Extract the [x, y] coordinate from the center of the cell holding the provided text.  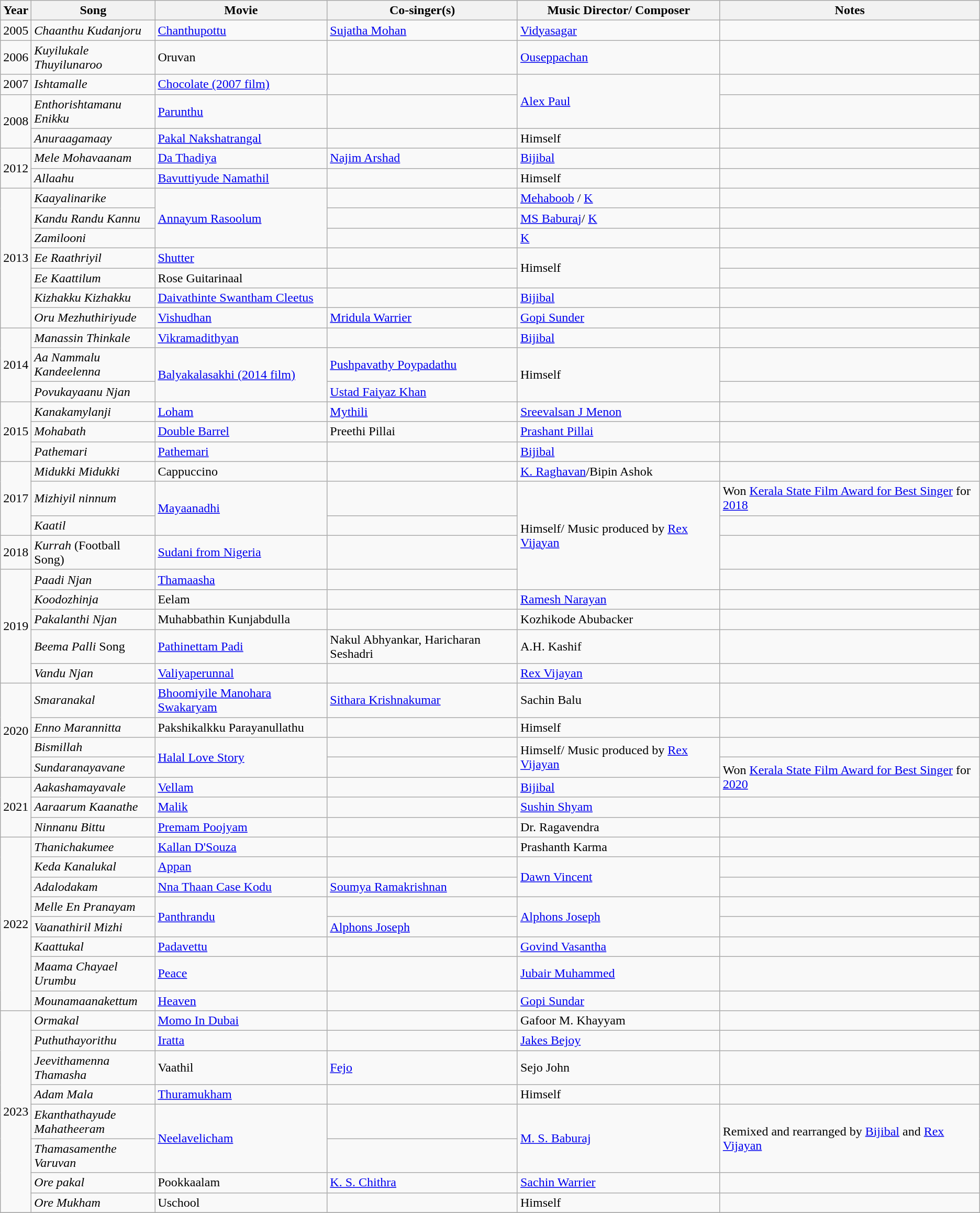
Momo In Dubai [241, 1021]
Ore Mukham [93, 1203]
Ekanthathayude Mahatheeram [93, 1122]
2007 [16, 84]
Year [16, 10]
Annayum Rasoolum [241, 218]
Smaranakal [93, 701]
Najim Arshad [422, 158]
2021 [16, 807]
Music Director/ Composer [619, 10]
Aakashamayavale [93, 787]
Allaahu [93, 178]
Ore pakal [93, 1183]
Kallan D'Souza [241, 847]
Eelam [241, 599]
2023 [16, 1112]
Pookkaalam [241, 1183]
Cappuccino [241, 471]
Shutter [241, 258]
Mythili [422, 412]
Oruvan [241, 58]
Paadi Njan [93, 579]
2006 [16, 58]
Won Kerala State Film Award for Best Singer for 2020 [850, 777]
Dr. Ragavendra [619, 827]
Nna Thaan Case Kodu [241, 887]
K [619, 238]
Kaayalinarike [93, 198]
Aaraarum Kaanathe [93, 807]
Oru Mezhuthiriyude [93, 318]
Halal Love Story [241, 757]
2019 [16, 626]
Midukki Midukki [93, 471]
Alex Paul [619, 102]
Pakalanthi Njan [93, 619]
Chocolate (2007 film) [241, 84]
Ninnanu Bittu [93, 827]
Kandu Randu Kannu [93, 218]
Notes [850, 10]
Sreevalsan J Menon [619, 412]
Ee Raathriyil [93, 258]
Ouseppachan [619, 58]
Peace [241, 973]
M. S. Baburaj [619, 1139]
Pakshikalkku Parayanullathu [241, 727]
Iratta [241, 1041]
2022 [16, 924]
Povukayaanu Njan [93, 392]
Pathinettam Padi [241, 646]
Vaathil [241, 1067]
2012 [16, 168]
Puthuthayorithu [93, 1041]
Vandu Njan [93, 674]
2015 [16, 432]
Won Kerala State Film Award for Best Singer for 2018 [850, 499]
Remixed and rearranged by Bijibal and Rex Vijayan [850, 1139]
Mounamaanakettum [93, 1001]
Kanakamylanji [93, 412]
Vidyasagar [619, 30]
Pushpavathy Poypadathu [422, 365]
Anuraagamaay [93, 138]
MS Baburaj/ K [619, 218]
Mele Mohavaanam [93, 158]
Chaanthu Kudanjoru [93, 30]
Kozhikode Abubacker [619, 619]
Aa Nammalu Kandeelenna [93, 365]
2013 [16, 258]
Daivathinte Swantham Cleetus [241, 298]
2008 [16, 122]
Movie [241, 10]
Kaattukal [93, 946]
Soumya Ramakrishnan [422, 887]
Parunthu [241, 111]
Vikramadithyan [241, 338]
Adalodakam [93, 887]
Loham [241, 412]
Koodozhinja [93, 599]
Melle En Pranayam [93, 907]
2017 [16, 499]
2018 [16, 552]
Mizhiyil ninnum [93, 499]
Ramesh Narayan [619, 599]
Double Barrel [241, 432]
Enno Marannitta [93, 727]
Gafoor M. Khayyam [619, 1021]
Sudani from Nigeria [241, 552]
Nakul Abhyankar, Haricharan Seshadri [422, 646]
Beema Palli Song [93, 646]
Kurrah (Football Song) [93, 552]
Padavettu [241, 946]
Muhabbathin Kunjabdulla [241, 619]
Govind Vasantha [619, 946]
Manassin Thinkale [93, 338]
Rose Guitarinaal [241, 278]
Preethi Pillai [422, 432]
Kuyilukale Thuyilunaroo [93, 58]
K. Raghavan/Bipin Ashok [619, 471]
Sachin Warrier [619, 1183]
Panthrandu [241, 917]
Maama Chayael Urumbu [93, 973]
Sundaranayavane [93, 767]
Chanthupottu [241, 30]
Uschool [241, 1203]
Malik [241, 807]
Sithara Krishnakumar [422, 701]
Bavuttiyude Namathil [241, 178]
Jakes Bejoy [619, 1041]
Adam Mala [93, 1095]
Gopi Sundar [619, 1001]
Song [93, 10]
Da Thadiya [241, 158]
Mohabath [93, 432]
Thamaasha [241, 579]
Gopi Sunder [619, 318]
Thuramukham [241, 1095]
Jeevithamenna Thamasha [93, 1067]
Ee Kaattilum [93, 278]
Jubair Muhammed [619, 973]
Mehaboob / K [619, 198]
Sejo John [619, 1067]
Ustad Faiyaz Khan [422, 392]
Fejo [422, 1067]
Balyakalasakhi (2014 film) [241, 375]
Ishtamalle [93, 84]
2020 [16, 730]
Rex Vijayan [619, 674]
K. S. Chithra [422, 1183]
Ormakal [93, 1021]
Enthorishtamanu Enikku [93, 111]
Mayaanadhi [241, 508]
Heaven [241, 1001]
A.H. Kashif [619, 646]
Zamilooni [93, 238]
Neelavelicham [241, 1139]
Kizhakku Kizhakku [93, 298]
Thamasamenthe Varuvan [93, 1155]
Bismillah [93, 747]
Premam Poojyam [241, 827]
Co-singer(s) [422, 10]
Thanichakumee [93, 847]
Mridula Warrier [422, 318]
Vellam [241, 787]
Sachin Balu [619, 701]
Prashant Pillai [619, 432]
Pakal Nakshatrangal [241, 138]
2014 [16, 365]
Prashanth Karma [619, 847]
Sujatha Mohan [422, 30]
Vishudhan [241, 318]
2005 [16, 30]
Keda Kanalukal [93, 867]
Sushin Shyam [619, 807]
Bhoomiyile Manohara Swakaryam [241, 701]
Vaanathiril Mizhi [93, 927]
Dawn Vincent [619, 877]
Appan [241, 867]
Valiyaperunnal [241, 674]
Kaatil [93, 525]
